Output the [x, y] coordinate of the center of the cell containing the given text.  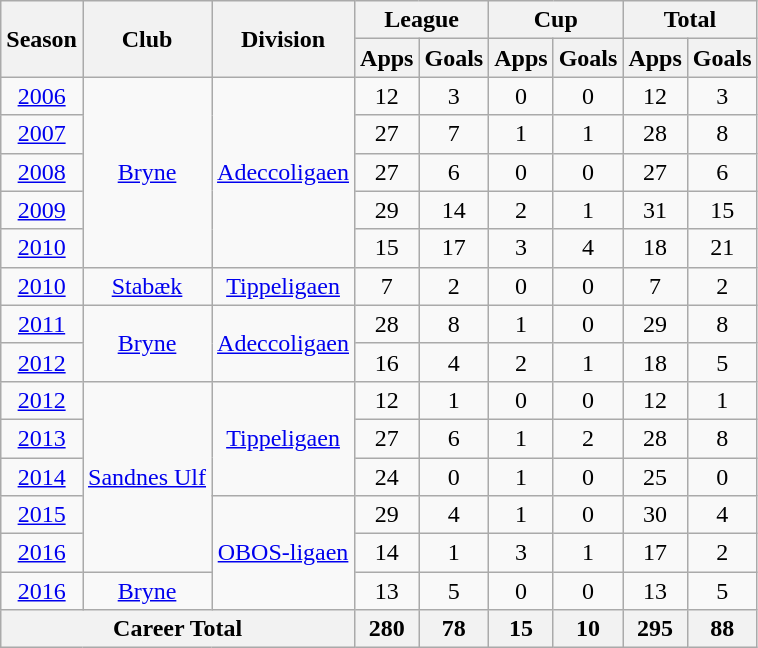
10 [588, 629]
2011 [42, 324]
30 [655, 515]
2008 [42, 172]
Season [42, 39]
21 [722, 248]
Cup [556, 20]
Stabæk [146, 286]
2013 [42, 438]
31 [655, 210]
24 [387, 477]
Sandnes Ulf [146, 476]
2009 [42, 210]
Club [146, 39]
2015 [42, 515]
OBOS-ligaen [284, 553]
25 [655, 477]
Division [284, 39]
16 [387, 362]
2007 [42, 134]
280 [387, 629]
2014 [42, 477]
Total [690, 20]
88 [722, 629]
Career Total [178, 629]
2006 [42, 96]
78 [454, 629]
295 [655, 629]
League [422, 20]
